Provide the [X, Y] coordinate of the cell's center where the given text is located.  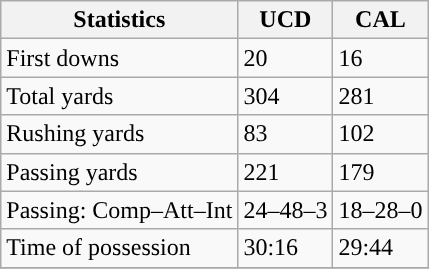
221 [286, 172]
20 [286, 58]
Time of possession [120, 248]
29:44 [380, 248]
Passing yards [120, 172]
179 [380, 172]
Total yards [120, 96]
24–48–3 [286, 210]
281 [380, 96]
First downs [120, 58]
CAL [380, 20]
30:16 [286, 248]
Rushing yards [120, 134]
83 [286, 134]
16 [380, 58]
304 [286, 96]
UCD [286, 20]
Passing: Comp–Att–Int [120, 210]
18–28–0 [380, 210]
102 [380, 134]
Statistics [120, 20]
